Output the (x, y) coordinate of the center of the cell containing the given text.  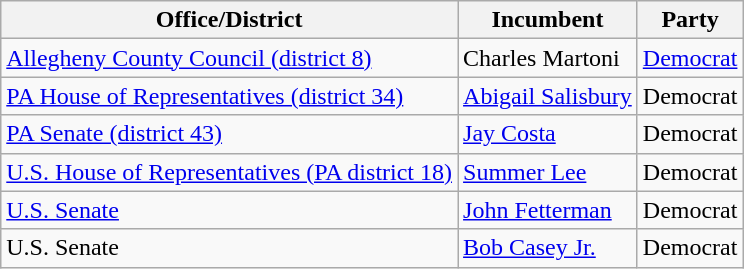
Abigail Salisbury (548, 96)
Office/District (230, 20)
Summer Lee (548, 172)
Allegheny County Council (district 8) (230, 58)
Incumbent (548, 20)
Jay Costa (548, 134)
Bob Casey Jr. (548, 248)
PA House of Representatives (district 34) (230, 96)
Charles Martoni (548, 58)
Party (690, 20)
John Fetterman (548, 210)
PA Senate (district 43) (230, 134)
U.S. House of Representatives (PA district 18) (230, 172)
